Capture the cell that displays the provided text and extract its [x, y] central coordinate. 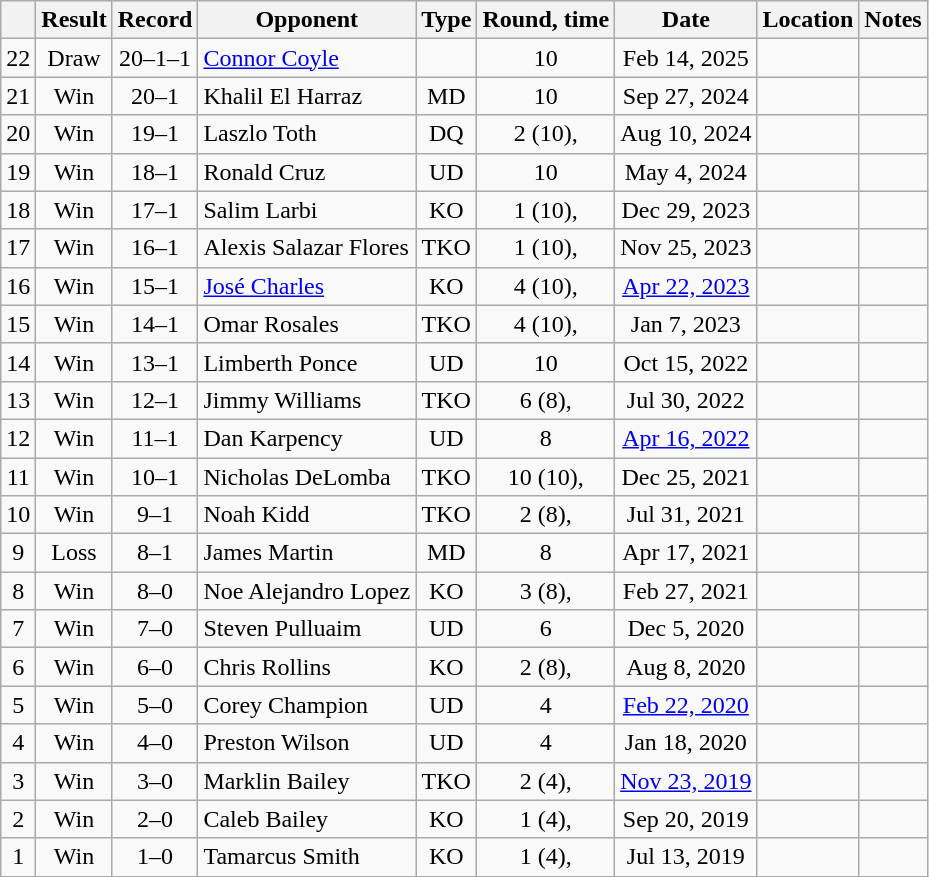
Jul 31, 2021 [686, 515]
Tamarcus Smith [307, 857]
Aug 10, 2024 [686, 134]
21 [18, 96]
Laszlo Toth [307, 134]
19–1 [155, 134]
Caleb Bailey [307, 819]
13 [18, 400]
13–1 [155, 362]
1–0 [155, 857]
9–1 [155, 515]
18 [18, 210]
Ronald Cruz [307, 172]
Jan 7, 2023 [686, 324]
Apr 16, 2022 [686, 438]
7 [18, 629]
Noah Kidd [307, 515]
22 [18, 58]
15 [18, 324]
5–0 [155, 705]
Alexis Salazar Flores [307, 248]
20–1 [155, 96]
20–1–1 [155, 58]
Dec 29, 2023 [686, 210]
2 [18, 819]
Result [74, 20]
May 4, 2024 [686, 172]
Dan Karpency [307, 438]
Date [686, 20]
Jimmy Williams [307, 400]
2–0 [155, 819]
Salim Larbi [307, 210]
DQ [446, 134]
Apr 17, 2021 [686, 553]
Corey Champion [307, 705]
Dec 5, 2020 [686, 629]
Nicholas DeLomba [307, 477]
4–0 [155, 743]
17–1 [155, 210]
Loss [74, 553]
Feb 22, 2020 [686, 705]
11 [18, 477]
1 [18, 857]
16 [18, 286]
Type [446, 20]
Preston Wilson [307, 743]
7–0 [155, 629]
12–1 [155, 400]
17 [18, 248]
10 (10), [546, 477]
Oct 15, 2022 [686, 362]
Omar Rosales [307, 324]
Draw [74, 58]
Record [155, 20]
6 (8), [546, 400]
Feb 14, 2025 [686, 58]
10–1 [155, 477]
2 (10), [546, 134]
18–1 [155, 172]
Notes [893, 20]
Jan 18, 2020 [686, 743]
Chris Rollins [307, 667]
Feb 27, 2021 [686, 591]
5 [18, 705]
3–0 [155, 781]
Sep 20, 2019 [686, 819]
3 [18, 781]
Limberth Ponce [307, 362]
Nov 23, 2019 [686, 781]
James Martin [307, 553]
2 (4), [546, 781]
Aug 8, 2020 [686, 667]
Marklin Bailey [307, 781]
Opponent [307, 20]
9 [18, 553]
Location [808, 20]
8–0 [155, 591]
14–1 [155, 324]
Khalil El Harraz [307, 96]
Jul 30, 2022 [686, 400]
Jul 13, 2019 [686, 857]
Connor Coyle [307, 58]
José Charles [307, 286]
Noe Alejandro Lopez [307, 591]
8–1 [155, 553]
Nov 25, 2023 [686, 248]
11–1 [155, 438]
20 [18, 134]
12 [18, 438]
3 (8), [546, 591]
Sep 27, 2024 [686, 96]
19 [18, 172]
14 [18, 362]
Dec 25, 2021 [686, 477]
16–1 [155, 248]
Steven Pulluaim [307, 629]
Round, time [546, 20]
15–1 [155, 286]
6–0 [155, 667]
Apr 22, 2023 [686, 286]
